Detect which cell encompasses the target text, then output its (x, y) center coordinate. 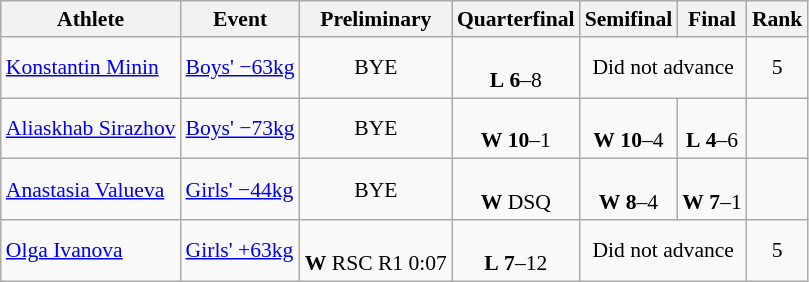
W 10–4 (629, 128)
W DSQ (516, 190)
Aliaskhab Sirazhov (91, 128)
W RSC R1 0:07 (376, 250)
L 7–12 (516, 250)
Quarterfinal (516, 19)
Anastasia Valueva (91, 190)
Girls' −44kg (240, 190)
Final (712, 19)
Event (240, 19)
Girls' +63kg (240, 250)
Preliminary (376, 19)
W 8–4 (629, 190)
Konstantin Minin (91, 68)
Olga Ivanova (91, 250)
Athlete (91, 19)
Semifinal (629, 19)
L 4–6 (712, 128)
Boys' −63kg (240, 68)
Rank (778, 19)
Boys' −73kg (240, 128)
W 7–1 (712, 190)
W 10–1 (516, 128)
L 6–8 (516, 68)
